Provide the [x, y] coordinate of the cell's center where the given text is located.  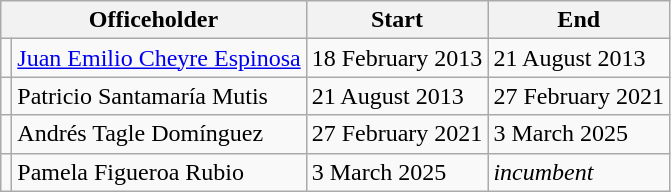
incumbent [579, 172]
Pamela Figueroa Rubio [159, 172]
Andrés Tagle Domínguez [159, 134]
Start [397, 20]
Patricio Santamaría Mutis [159, 96]
Juan Emilio Cheyre Espinosa [159, 58]
Officeholder [154, 20]
18 February 2013 [397, 58]
End [579, 20]
